Locate the cell with the specified text and output its (x, y) center coordinate. 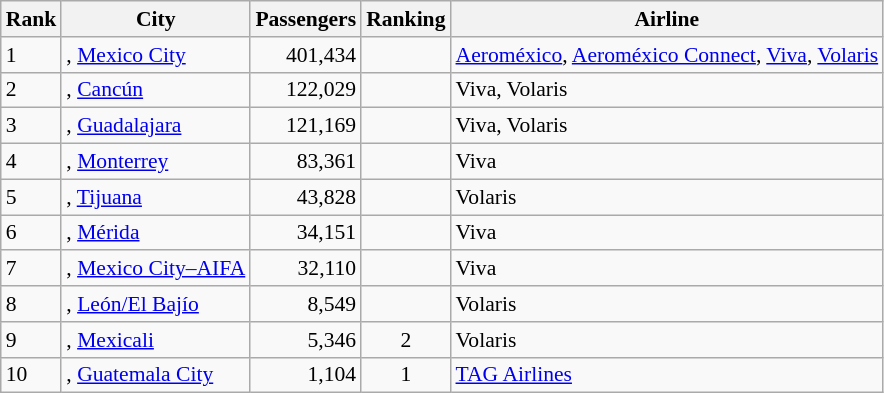
, Mexicali (156, 340)
, Mexico City (156, 55)
83,361 (306, 162)
, Cancún (156, 90)
5,346 (306, 340)
3 (32, 126)
121,169 (306, 126)
9 (32, 340)
Passengers (306, 19)
8 (32, 304)
, Mérida (156, 233)
7 (32, 269)
34,151 (306, 233)
TAG Airlines (666, 375)
Airline (666, 19)
, Guadalajara (156, 126)
, Guatemala City (156, 375)
City (156, 19)
43,828 (306, 197)
10 (32, 375)
, Monterrey (156, 162)
, Mexico City–AIFA (156, 269)
8,549 (306, 304)
122,029 (306, 90)
6 (32, 233)
Aeroméxico, Aeroméxico Connect, Viva, Volaris (666, 55)
1,104 (306, 375)
401,434 (306, 55)
, León/El Bajío (156, 304)
32,110 (306, 269)
5 (32, 197)
4 (32, 162)
, Tijuana (156, 197)
Rank (32, 19)
Ranking (406, 19)
